Scan for the cell matching the given text and deliver its [x, y] coordinate at center. 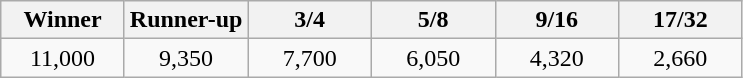
7,700 [310, 58]
Runner-up [186, 20]
9/16 [557, 20]
2,660 [681, 58]
6,050 [433, 58]
9,350 [186, 58]
11,000 [63, 58]
4,320 [557, 58]
3/4 [310, 20]
17/32 [681, 20]
Winner [63, 20]
5/8 [433, 20]
